Detect which cell encompasses the target text, then output its [x, y] center coordinate. 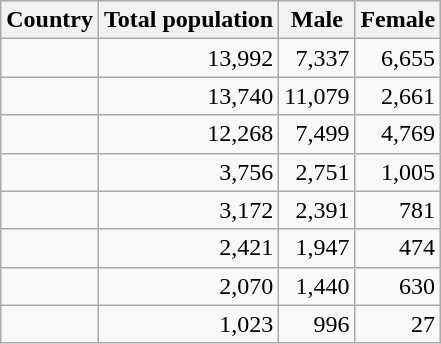
630 [398, 286]
7,337 [317, 58]
Male [317, 20]
13,992 [188, 58]
1,440 [317, 286]
13,740 [188, 96]
996 [317, 324]
2,661 [398, 96]
4,769 [398, 134]
Country [50, 20]
27 [398, 324]
2,751 [317, 172]
7,499 [317, 134]
2,391 [317, 210]
474 [398, 248]
12,268 [188, 134]
11,079 [317, 96]
2,070 [188, 286]
3,756 [188, 172]
Female [398, 20]
6,655 [398, 58]
1,005 [398, 172]
1,947 [317, 248]
1,023 [188, 324]
3,172 [188, 210]
Total population [188, 20]
781 [398, 210]
2,421 [188, 248]
